Scan for the cell matching the given text and deliver its (X, Y) coordinate at center. 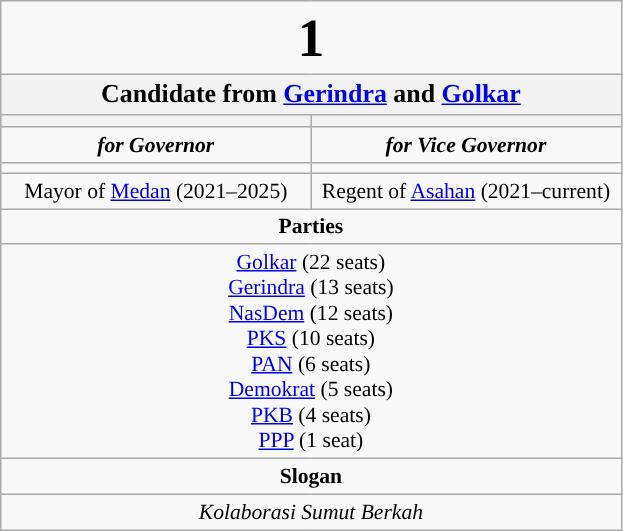
for Governor (156, 146)
Regent of Asahan (2021–current) (466, 191)
Candidate from Gerindra and Golkar (311, 94)
for Vice Governor (466, 146)
Slogan (311, 477)
Kolaborasi Sumut Berkah (311, 512)
Mayor of Medan (2021–2025) (156, 191)
Golkar (22 seats)Gerindra (13 seats)NasDem (12 seats)PKS (10 seats)PAN (6 seats)Demokrat (5 seats)PKB (4 seats)PPP (1 seat) (311, 352)
Parties (311, 227)
1 (311, 38)
